Find where the given text appears and provide that cell's center as [x, y] coordinate. 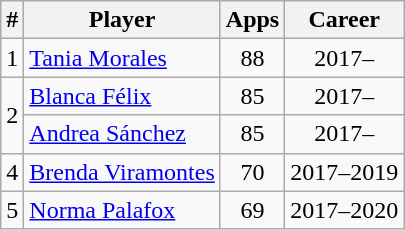
1 [12, 58]
Norma Palafox [122, 210]
69 [252, 210]
Player [122, 20]
5 [12, 210]
88 [252, 58]
Andrea Sánchez [122, 134]
Apps [252, 20]
2 [12, 115]
Tania Morales [122, 58]
Career [344, 20]
4 [12, 172]
70 [252, 172]
2017–2020 [344, 210]
Blanca Félix [122, 96]
Brenda Viramontes [122, 172]
# [12, 20]
2017–2019 [344, 172]
